Return (x, y) of the center of cell containing provided text 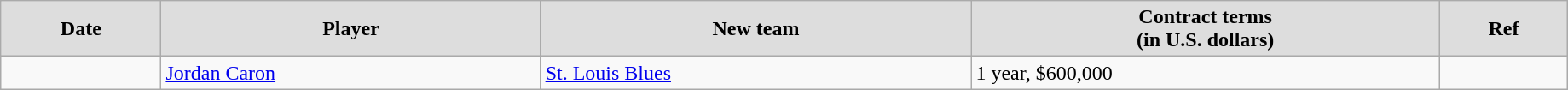
1 year, $600,000 (1206, 73)
St. Louis Blues (755, 73)
Player (351, 29)
Jordan Caron (351, 73)
Contract terms(in U.S. dollars) (1206, 29)
New team (755, 29)
Ref (1503, 29)
Date (81, 29)
